Find where the given text appears and provide that cell's center as (X, Y) coordinate. 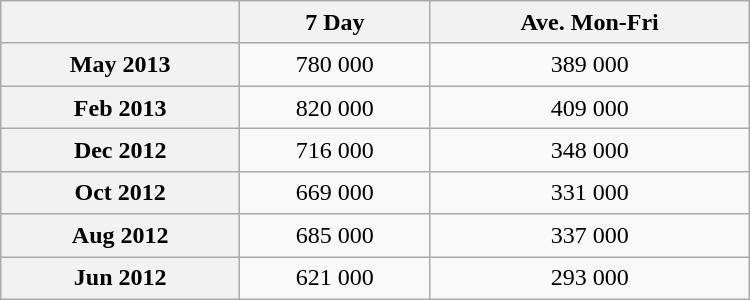
337 000 (590, 236)
Jun 2012 (120, 278)
389 000 (590, 64)
669 000 (335, 192)
Feb 2013 (120, 108)
621 000 (335, 278)
820 000 (335, 108)
780 000 (335, 64)
Aug 2012 (120, 236)
7 Day (335, 22)
348 000 (590, 150)
685 000 (335, 236)
May 2013 (120, 64)
Dec 2012 (120, 150)
293 000 (590, 278)
Ave. Mon-Fri (590, 22)
409 000 (590, 108)
331 000 (590, 192)
Oct 2012 (120, 192)
716 000 (335, 150)
